Provide the (X, Y) coordinate of the cell's center where the given text is located.  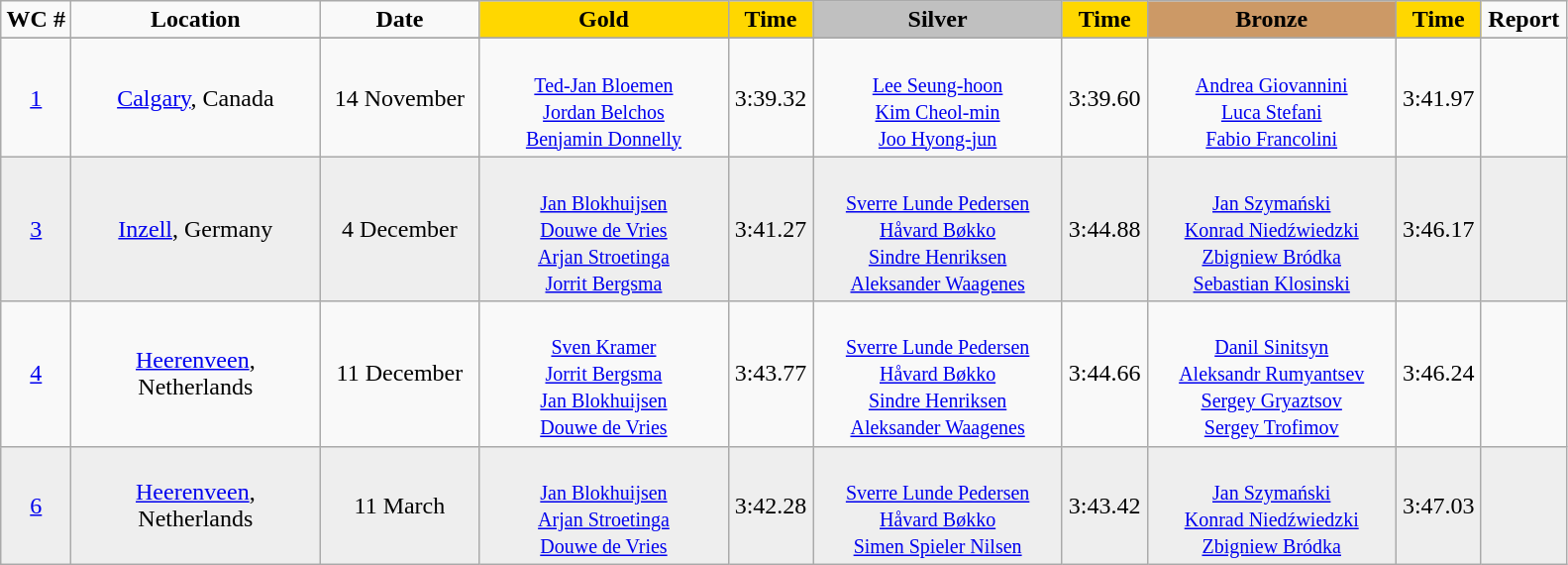
Inzell, Germany (196, 229)
WC # (36, 20)
Sverre Lunde PedersenHåvard BøkkoSimen Spieler Nilsen (937, 506)
Lee Seung-hoonKim Cheol-minJoo Hyong-jun (937, 97)
Jan SzymańskiKonrad NiedźwiedzkiZbigniew BródkaSebastian Klosinski (1272, 229)
3:46.24 (1438, 374)
3:42.28 (771, 506)
6 (36, 506)
14 November (400, 97)
Jan BlokhuijsenDouwe de VriesArjan StroetingaJorrit Bergsma (604, 229)
Sven KramerJorrit BergsmaJan BlokhuijsenDouwe de Vries (604, 374)
3:44.88 (1104, 229)
3:41.27 (771, 229)
Andrea GiovanniniLuca StefaniFabio Francolini (1272, 97)
Jan BlokhuijsenArjan StroetingaDouwe de Vries (604, 506)
3:47.03 (1438, 506)
Location (196, 20)
Bronze (1272, 20)
3:41.97 (1438, 97)
4 (36, 374)
3:43.42 (1104, 506)
Report (1523, 20)
Gold (604, 20)
3:46.17 (1438, 229)
Calgary, Canada (196, 97)
3:39.32 (771, 97)
3:43.77 (771, 374)
4 December (400, 229)
3:39.60 (1104, 97)
1 (36, 97)
Jan SzymańskiKonrad NiedźwiedzkiZbigniew Bródka (1272, 506)
11 December (400, 374)
Danil SinitsynAleksandr RumyantsevSergey GryaztsovSergey Trofimov (1272, 374)
Silver (937, 20)
11 March (400, 506)
3 (36, 229)
3:44.66 (1104, 374)
Date (400, 20)
Ted-Jan BloemenJordan BelchosBenjamin Donnelly (604, 97)
